From the cell containing the given text, extract its center point as [X, Y] coordinate. 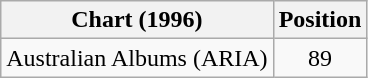
89 [320, 58]
Chart (1996) [137, 20]
Australian Albums (ARIA) [137, 58]
Position [320, 20]
